Provide the (X, Y) coordinate of the cell's center where the given text is located.  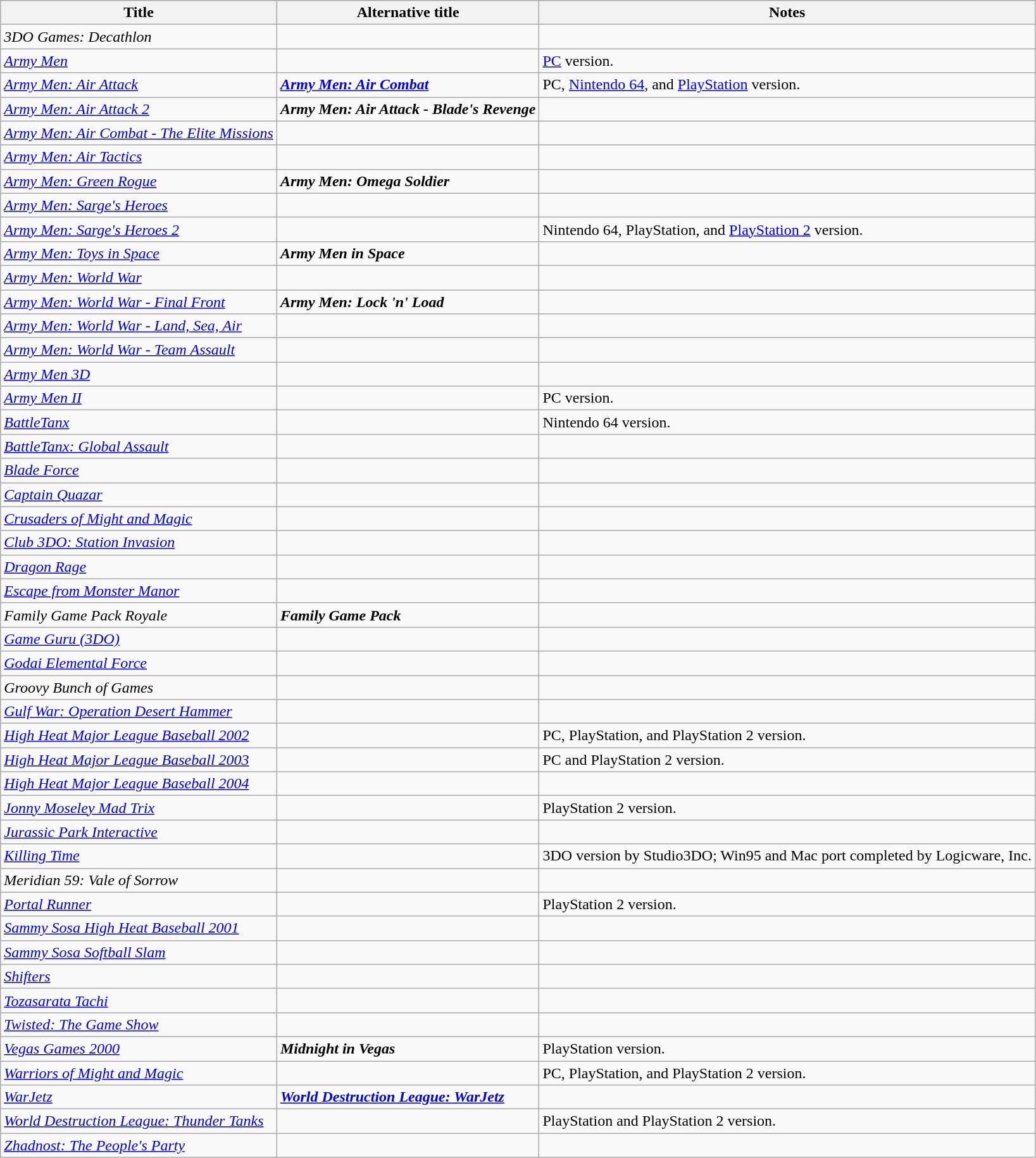
Army Men II (139, 398)
Gulf War: Operation Desert Hammer (139, 712)
PlayStation version. (787, 1048)
Killing Time (139, 856)
Army Men: World War - Final Front (139, 302)
Army Men: Air Attack - Blade's Revenge (408, 109)
High Heat Major League Baseball 2002 (139, 736)
Blade Force (139, 470)
World Destruction League: WarJetz (408, 1097)
Notes (787, 13)
High Heat Major League Baseball 2003 (139, 760)
Army Men: World War - Team Assault (139, 350)
Army Men: Air Combat (408, 85)
Jonny Moseley Mad Trix (139, 808)
Twisted: The Game Show (139, 1024)
WarJetz (139, 1097)
Groovy Bunch of Games (139, 687)
Midnight in Vegas (408, 1048)
Army Men: Air Tactics (139, 157)
Nintendo 64 version. (787, 422)
Warriors of Might and Magic (139, 1073)
3DO Games: Decathlon (139, 37)
Crusaders of Might and Magic (139, 519)
High Heat Major League Baseball 2004 (139, 784)
Sammy Sosa High Heat Baseball 2001 (139, 928)
PC and PlayStation 2 version. (787, 760)
Vegas Games 2000 (139, 1048)
Army Men: Omega Soldier (408, 181)
Family Game Pack Royale (139, 615)
Captain Quazar (139, 494)
Club 3DO: Station Invasion (139, 543)
BattleTanx: Global Assault (139, 446)
Army Men (139, 61)
Dragon Rage (139, 567)
Army Men: Air Combat - The Elite Missions (139, 133)
Army Men: World War - Land, Sea, Air (139, 326)
Army Men: Lock 'n' Load (408, 302)
Sammy Sosa Softball Slam (139, 952)
Army Men: Air Attack 2 (139, 109)
3DO version by Studio3DO; Win95 and Mac port completed by Logicware, Inc. (787, 856)
Title (139, 13)
Portal Runner (139, 904)
Escape from Monster Manor (139, 591)
Game Guru (3DO) (139, 639)
Army Men: Sarge's Heroes (139, 205)
Army Men in Space (408, 253)
Shifters (139, 976)
Jurassic Park Interactive (139, 832)
PC, Nintendo 64, and PlayStation version. (787, 85)
Army Men: Green Rogue (139, 181)
Godai Elemental Force (139, 663)
Army Men: Sarge's Heroes 2 (139, 229)
Zhadnost: The People's Party (139, 1145)
Alternative title (408, 13)
PlayStation and PlayStation 2 version. (787, 1121)
BattleTanx (139, 422)
World Destruction League: Thunder Tanks (139, 1121)
Nintendo 64, PlayStation, and PlayStation 2 version. (787, 229)
Tozasarata Tachi (139, 1000)
Army Men: World War (139, 277)
Army Men: Toys in Space (139, 253)
Army Men 3D (139, 374)
Family Game Pack (408, 615)
Meridian 59: Vale of Sorrow (139, 880)
Army Men: Air Attack (139, 85)
